Return the [x, y] coordinate for the center point of the cell that contains the specified text.  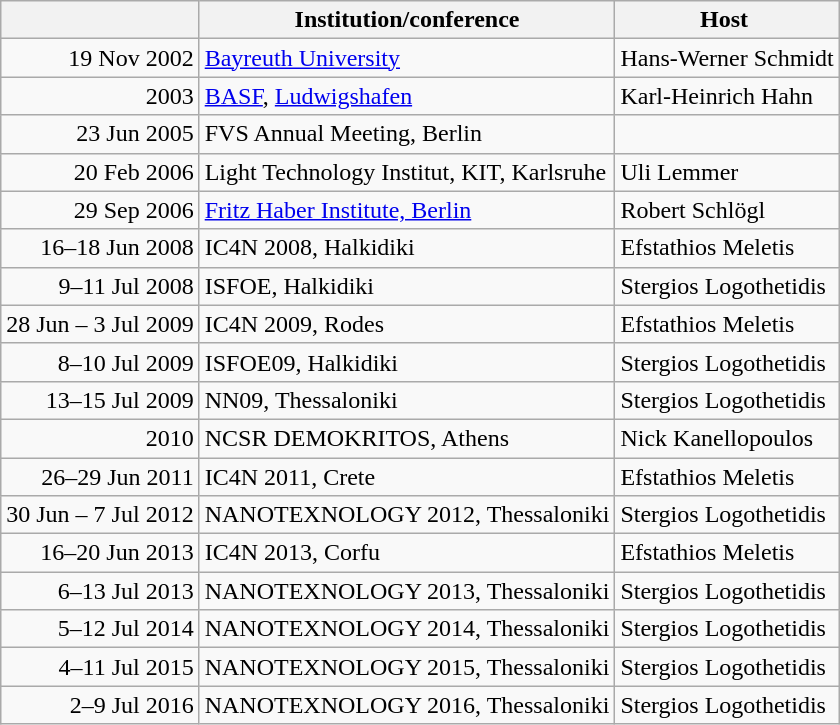
NANOTEXNOLOGY 2013, Thessaloniki [407, 591]
4–11 Jul 2015 [100, 667]
2010 [100, 438]
16–18 Jun 2008 [100, 248]
5–12 Jul 2014 [100, 629]
16–20 Jun 2013 [100, 553]
2003 [100, 96]
Bayreuth University [407, 58]
ISFOE09, Halkidiki [407, 362]
Hans-Werner Schmidt [727, 58]
NN09, Thessaloniki [407, 400]
NANOTEXNOLOGY 2016, Thessaloniki [407, 705]
Light Technology Institut, KIT, Karlsruhe [407, 172]
Robert Schlögl [727, 210]
Karl-Heinrich Hahn [727, 96]
IC4N 2011, Crete [407, 477]
29 Sep 2006 [100, 210]
8–10 Jul 2009 [100, 362]
20 Feb 2006 [100, 172]
26–29 Jun 2011 [100, 477]
Institution/conference [407, 20]
NANOTEXNOLOGY 2012, Thessaloniki [407, 515]
28 Jun – 3 Jul 2009 [100, 324]
NANOTEXNOLOGY 2015, Thessaloniki [407, 667]
19 Nov 2002 [100, 58]
Fritz Haber Institute, Berlin [407, 210]
ISFOE, Halkidiki [407, 286]
Host [727, 20]
23 Jun 2005 [100, 134]
13–15 Jul 2009 [100, 400]
NANOTEXNOLOGY 2014, Thessaloniki [407, 629]
IC4N 2008, Halkidiki [407, 248]
NCSR DEMOKRITOS, Athens [407, 438]
IC4N 2009, Rodes [407, 324]
30 Jun – 7 Jul 2012 [100, 515]
6–13 Jul 2013 [100, 591]
2–9 Jul 2016 [100, 705]
Nick Kanellopoulos [727, 438]
FVS Annual Meeting, Berlin [407, 134]
9–11 Jul 2008 [100, 286]
IC4N 2013, Corfu [407, 553]
BASF, Ludwigshafen [407, 96]
Uli Lemmer [727, 172]
